Pinpoint the cell where the given text exists, returning its (X, Y) midpoint coordinate. 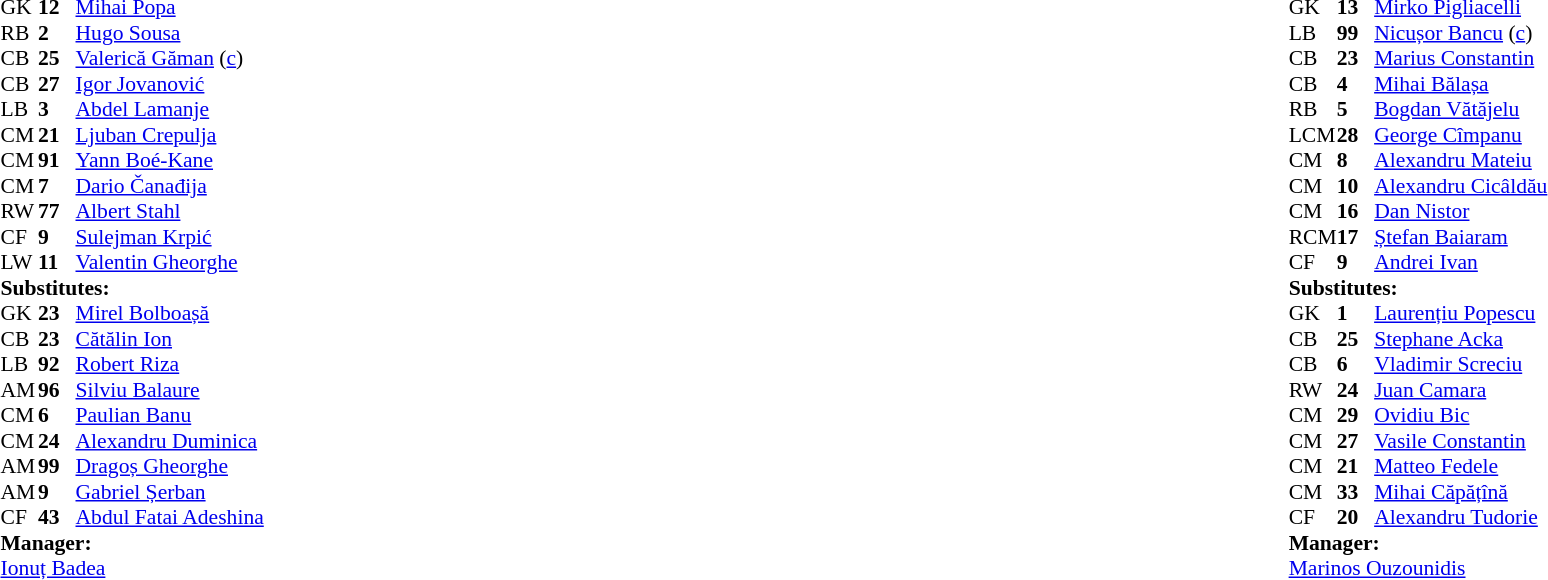
Yann Boé-Kane (170, 161)
29 (1356, 415)
Andrei Ivan (1460, 263)
Matteo Fedele (1460, 467)
16 (1356, 211)
Juan Camara (1460, 390)
Ovidiu Bic (1460, 415)
96 (57, 390)
Paulian Banu (170, 415)
Bogdan Vătăjelu (1460, 109)
George Cîmpanu (1460, 135)
RCM (1313, 237)
Valentin Gheorghe (170, 263)
Dragoș Gheorghe (170, 467)
28 (1356, 135)
LCM (1313, 135)
91 (57, 161)
3 (57, 109)
5 (1356, 109)
43 (57, 517)
Alexandru Duminica (170, 441)
10 (1356, 186)
Alexandru Tudorie (1460, 517)
17 (1356, 237)
Mihai Bălașa (1460, 84)
Cătălin Ion (170, 339)
2 (57, 33)
Hugo Sousa (170, 33)
Marius Constantin (1460, 59)
Dario Čanađija (170, 186)
Abdul Fatai Adeshina (170, 517)
92 (57, 365)
Robert Riza (170, 365)
11 (57, 263)
Alexandru Cicâldău (1460, 186)
Laurențiu Popescu (1460, 313)
77 (57, 211)
7 (57, 186)
4 (1356, 84)
Mihai Căpățînă (1460, 492)
20 (1356, 517)
Stephane Acka (1460, 339)
Ștefan Baiaram (1460, 237)
Abdel Lamanje (170, 109)
LW (19, 263)
Dan Nistor (1460, 211)
Mirel Bolboașă (170, 313)
Vasile Constantin (1460, 441)
Nicușor Bancu (c) (1460, 33)
Gabriel Șerban (170, 492)
Silviu Balaure (170, 390)
Ljuban Crepulja (170, 135)
Alexandru Mateiu (1460, 161)
Sulejman Krpić (170, 237)
8 (1356, 161)
Vladimir Screciu (1460, 365)
Albert Stahl (170, 211)
33 (1356, 492)
Igor Jovanović (170, 84)
1 (1356, 313)
Valerică Găman (c) (170, 59)
